Return the [X, Y] coordinate for the center point of the cell that contains the specified text.  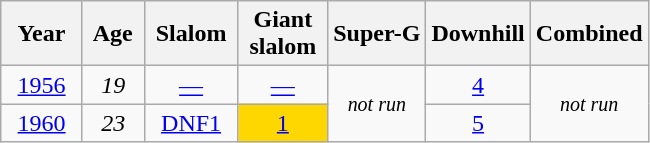
Year [42, 34]
Combined [589, 34]
5 [478, 123]
Giant slalom [283, 34]
1956 [42, 85]
Slalom [191, 34]
4 [478, 85]
1960 [42, 123]
23 [113, 123]
19 [113, 85]
Age [113, 34]
DNF1 [191, 123]
Downhill [478, 34]
1 [283, 123]
Super-G [377, 34]
